Return the [X, Y] coordinate for the center point of the cell that contains the specified text.  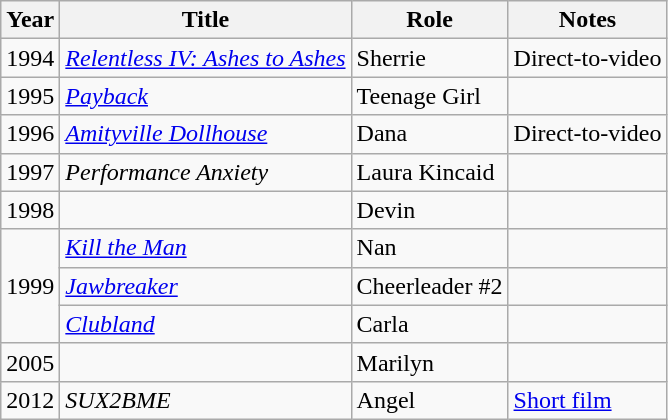
Clubland [206, 324]
Laura Kincaid [430, 172]
Marilyn [430, 362]
1998 [30, 210]
SUX2BME [206, 400]
2012 [30, 400]
Cheerleader #2 [430, 286]
1994 [30, 58]
Payback [206, 96]
2005 [30, 362]
Role [430, 20]
Dana [430, 134]
1997 [30, 172]
Devin [430, 210]
1996 [30, 134]
Notes [588, 20]
Amityville Dollhouse [206, 134]
Year [30, 20]
1995 [30, 96]
Title [206, 20]
Carla [430, 324]
Teenage Girl [430, 96]
Jawbreaker [206, 286]
Sherrie [430, 58]
Performance Anxiety [206, 172]
Relentless IV: Ashes to Ashes [206, 58]
Short film [588, 400]
Angel [430, 400]
1999 [30, 286]
Kill the Man [206, 248]
Nan [430, 248]
